Identify which cell holds the provided text, then report its (x, y) central coordinate. 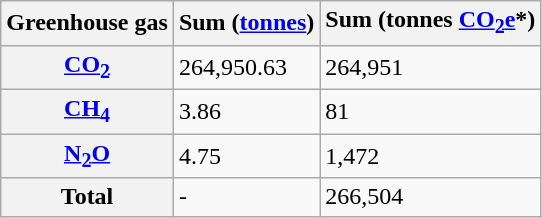
- (246, 197)
1,472 (430, 156)
CH4 (88, 111)
N2O (88, 156)
3.86 (246, 111)
264,951 (430, 67)
81 (430, 111)
4.75 (246, 156)
CO2 (88, 67)
Greenhouse gas (88, 23)
264,950.63 (246, 67)
Sum (tonnes CO2e*) (430, 23)
266,504 (430, 197)
Total (88, 197)
Sum (tonnes) (246, 23)
